For the text-containing cell, return its midpoint in (X, Y) coordinate format. 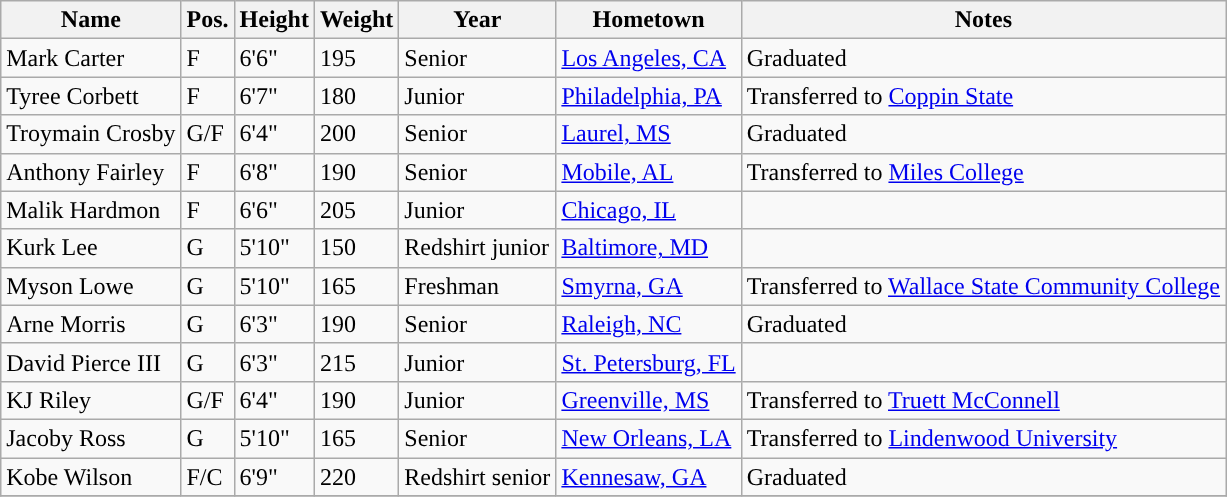
Transferred to Truett McConnell (983, 400)
Kennesaw, GA (648, 477)
Kobe Wilson (91, 477)
180 (356, 96)
Transferred to Coppin State (983, 96)
Redshirt junior (478, 248)
Laurel, MS (648, 134)
6'8" (274, 172)
Mobile, AL (648, 172)
Height (274, 20)
Transferred to Lindenwood University (983, 438)
New Orleans, LA (648, 438)
Tyree Corbett (91, 96)
Transferred to Miles College (983, 172)
Arne Morris (91, 324)
Pos. (208, 20)
Transferred to Wallace State Community College (983, 286)
Los Angeles, CA (648, 58)
Freshman (478, 286)
Anthony Fairley (91, 172)
Hometown (648, 20)
Weight (356, 20)
Troymain Crosby (91, 134)
Baltimore, MD (648, 248)
Raleigh, NC (648, 324)
150 (356, 248)
Mark Carter (91, 58)
195 (356, 58)
Myson Lowe (91, 286)
200 (356, 134)
Smyrna, GA (648, 286)
Malik Hardmon (91, 210)
David Pierce III (91, 362)
F/C (208, 477)
Year (478, 20)
205 (356, 210)
Name (91, 20)
Chicago, IL (648, 210)
6'7" (274, 96)
Kurk Lee (91, 248)
KJ Riley (91, 400)
Jacoby Ross (91, 438)
Philadelphia, PA (648, 96)
220 (356, 477)
Greenville, MS (648, 400)
Redshirt senior (478, 477)
St. Petersburg, FL (648, 362)
6'9" (274, 477)
Notes (983, 20)
215 (356, 362)
